Find where the given text appears and provide that cell's center as (X, Y) coordinate. 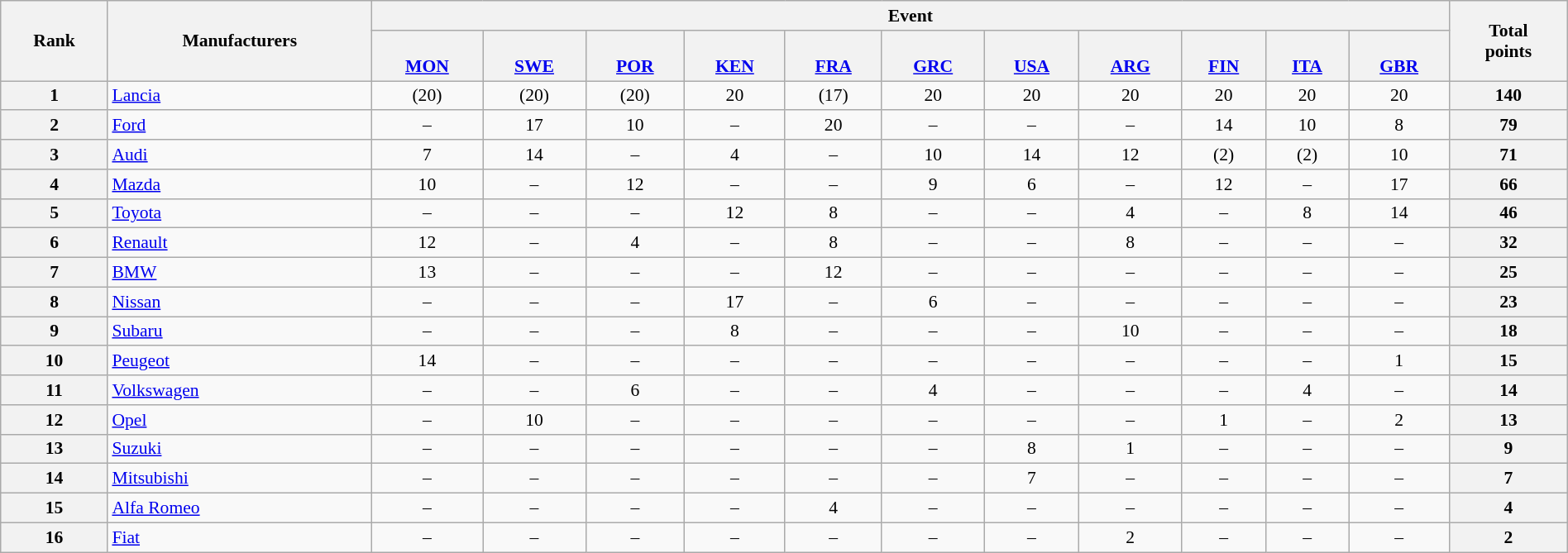
ARG (1131, 56)
Suzuki (240, 449)
16 (55, 537)
Totalpoints (1508, 41)
Peugeot (240, 361)
18 (1508, 331)
Rank (55, 41)
Volkswagen (240, 390)
KEN (734, 56)
FRA (834, 56)
Nissan (240, 302)
Renault (240, 243)
MON (427, 56)
Audi (240, 155)
Lancia (240, 96)
SWE (534, 56)
32 (1508, 243)
11 (55, 390)
66 (1508, 184)
79 (1508, 126)
5 (55, 213)
71 (1508, 155)
25 (1508, 273)
BMW (240, 273)
Alfa Romeo (240, 508)
3 (55, 155)
Event (911, 16)
USA (1031, 56)
Subaru (240, 331)
GBR (1399, 56)
Mitsubishi (240, 479)
Fiat (240, 537)
POR (635, 56)
Ford (240, 126)
ITA (1307, 56)
GRC (933, 56)
Toyota (240, 213)
Mazda (240, 184)
23 (1508, 302)
Manufacturers (240, 41)
46 (1508, 213)
(17) (834, 96)
140 (1508, 96)
FIN (1224, 56)
Opel (240, 420)
